Return (X, Y) of the center of cell containing provided text 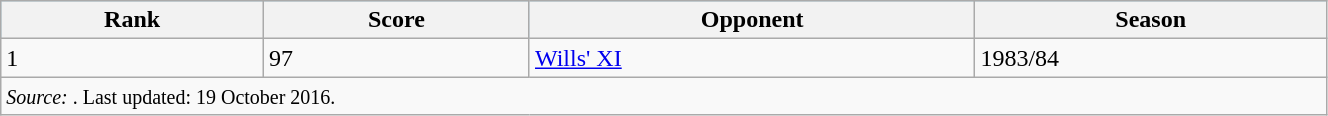
1 (132, 58)
1983/84 (1151, 58)
Score (396, 20)
Opponent (752, 20)
Wills' XI (752, 58)
97 (396, 58)
Rank (132, 20)
Season (1151, 20)
Source: . Last updated: 19 October 2016. (664, 96)
